Extract the [X, Y] coordinate from the center of the cell holding the provided text.  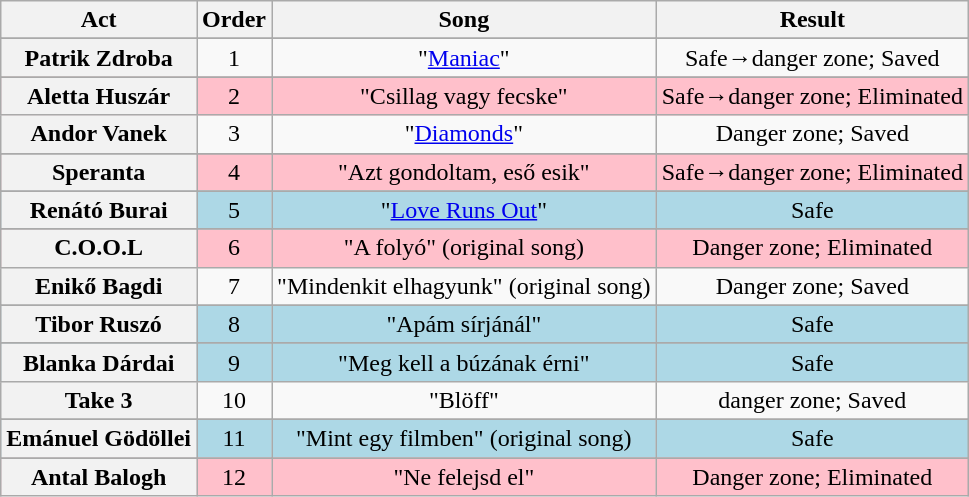
Order [234, 20]
4 [234, 172]
"Mint egy filmben" (original song) [464, 438]
11 [234, 438]
"Ne felejsd el" [464, 477]
C.O.O.L [99, 248]
"Diamonds" [464, 134]
8 [234, 324]
Song [464, 20]
"Maniac" [464, 58]
Andor Vanek [99, 134]
Act [99, 20]
9 [234, 362]
Antal Balogh [99, 477]
1 [234, 58]
Emánuel Gödöllei [99, 438]
"Apám sírjánál" [464, 324]
12 [234, 477]
2 [234, 96]
Take 3 [99, 400]
danger zone; Saved [812, 400]
Patrik Zdroba [99, 58]
7 [234, 286]
Result [812, 20]
"Meg kell a búzának érni" [464, 362]
Renátó Burai [99, 210]
"Azt gondoltam, eső esik" [464, 172]
Safe→danger zone; Saved [812, 58]
Tibor Ruszó [99, 324]
"Blöff" [464, 400]
Enikő Bagdi [99, 286]
"Mindenkit elhagyunk" (original song) [464, 286]
Blanka Dárdai [99, 362]
Aletta Huszár [99, 96]
3 [234, 134]
"Csillag vagy fecske" [464, 96]
10 [234, 400]
6 [234, 248]
Speranta [99, 172]
5 [234, 210]
"A folyó" (original song) [464, 248]
"Love Runs Out" [464, 210]
